Return the [X, Y] coordinate for the center point of the cell that contains the specified text.  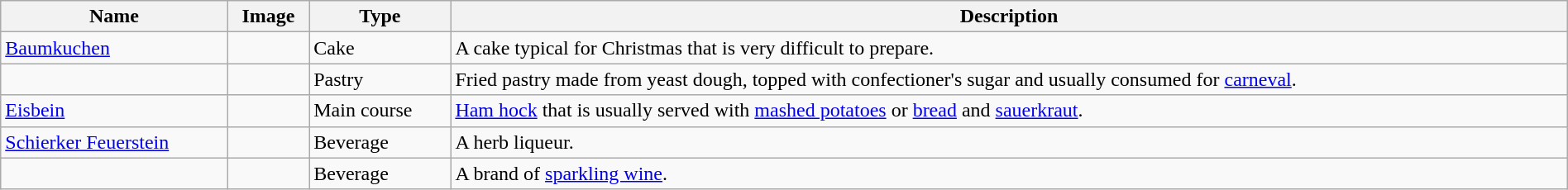
Fried pastry made from yeast dough, topped with confectioner's sugar and usually consumed for carneval. [1009, 79]
Image [268, 17]
Description [1009, 17]
A brand of sparkling wine. [1009, 173]
Name [114, 17]
Pastry [380, 79]
Baumkuchen [114, 48]
Eisbein [114, 111]
Type [380, 17]
Cake [380, 48]
Ham hock that is usually served with mashed potatoes or bread and sauerkraut. [1009, 111]
Main course [380, 111]
A cake typical for Christmas that is very difficult to prepare. [1009, 48]
Schierker Feuerstein [114, 142]
A herb liqueur. [1009, 142]
